Scan for the cell matching the given text and deliver its [x, y] coordinate at center. 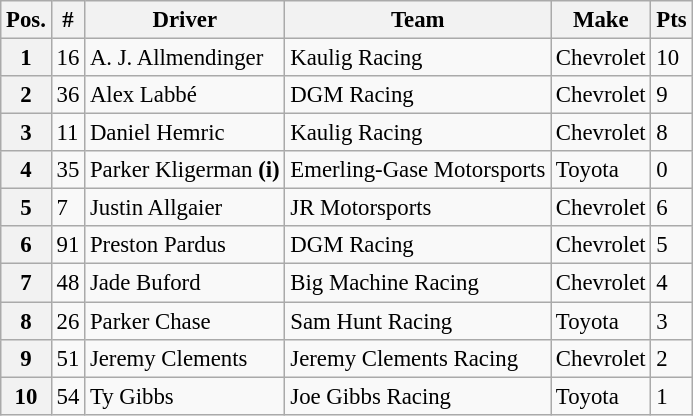
91 [68, 245]
Preston Pardus [185, 245]
54 [68, 396]
A. J. Allmendinger [185, 58]
Alex Labbé [185, 95]
Big Machine Racing [418, 283]
# [68, 20]
Jeremy Clements Racing [418, 358]
Parker Chase [185, 321]
Sam Hunt Racing [418, 321]
51 [68, 358]
Emerling-Gase Motorsports [418, 170]
Daniel Hemric [185, 133]
Make [601, 20]
0 [672, 170]
JR Motorsports [418, 208]
Pos. [26, 20]
Jeremy Clements [185, 358]
26 [68, 321]
Jade Buford [185, 283]
48 [68, 283]
Joe Gibbs Racing [418, 396]
Parker Kligerman (i) [185, 170]
35 [68, 170]
36 [68, 95]
Driver [185, 20]
11 [68, 133]
Pts [672, 20]
16 [68, 58]
Team [418, 20]
Ty Gibbs [185, 396]
Justin Allgaier [185, 208]
